Find where the given text appears and provide that cell's center as [X, Y] coordinate. 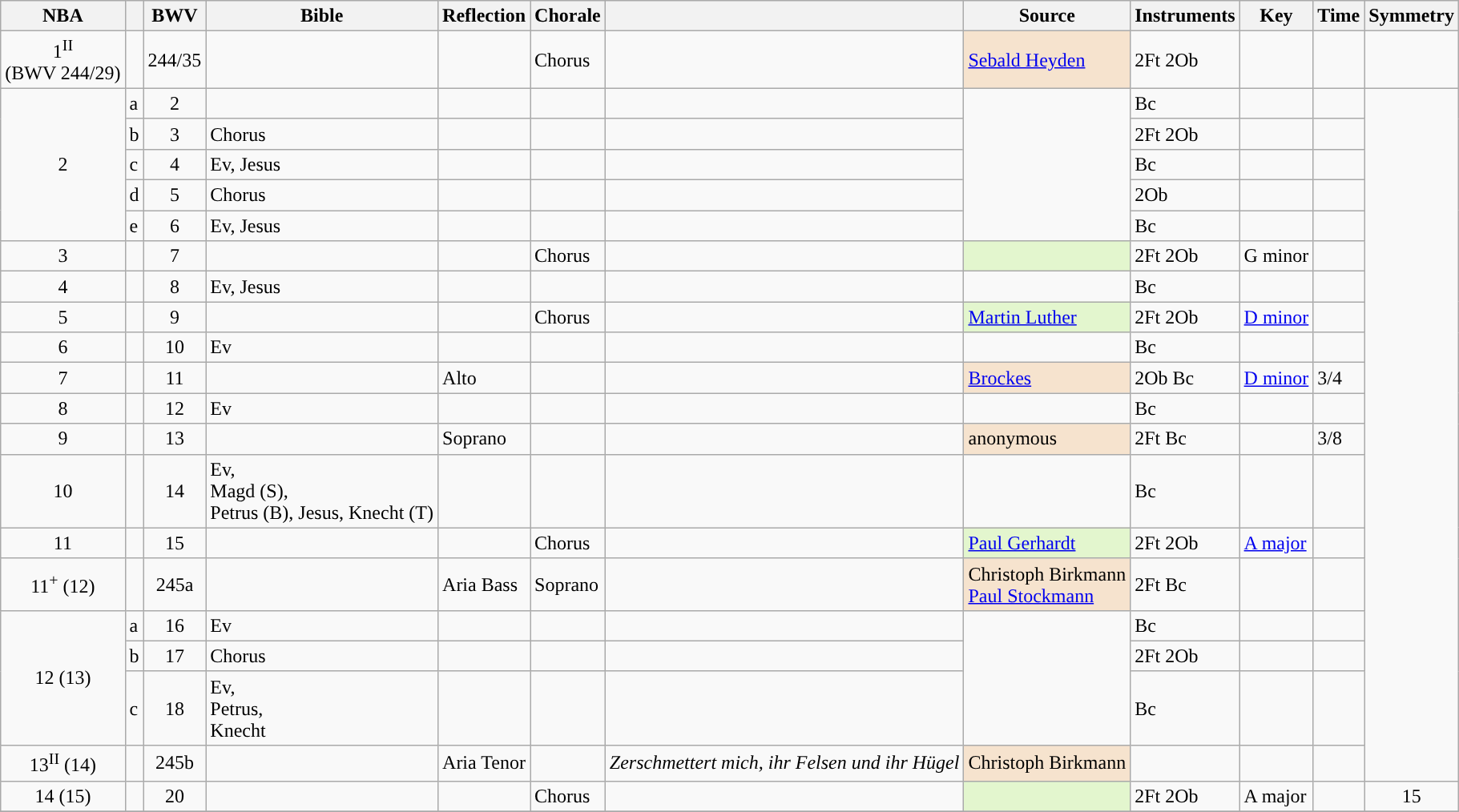
Martin Luther [1047, 317]
11+ (12) [62, 585]
Alto [484, 378]
1II (BWV 244/29) [62, 60]
Symmetry [1412, 16]
18 [175, 708]
14 [175, 491]
13 [175, 439]
d [135, 195]
244/35 [175, 60]
Christoph Birkmann [1047, 762]
20 [175, 796]
BWV [175, 16]
3/8 [1339, 439]
NBA [62, 16]
Zerschmettert mich, ihr Felsen und ihr Hügel [784, 762]
Ev, Petrus, Knecht [322, 708]
16 [175, 625]
anonymous [1047, 439]
12 (13) [62, 677]
2Ob [1185, 195]
Source [1047, 16]
245a [175, 585]
14 (15) [62, 796]
Instruments [1185, 16]
17 [175, 656]
3/4 [1339, 378]
Aria Bass [484, 585]
Sebald Heyden [1047, 60]
Key [1276, 16]
2Ob Bc [1185, 378]
12 [175, 408]
245b [175, 762]
Aria Tenor [484, 762]
Reflection [484, 16]
13II (14) [62, 762]
Brockes [1047, 378]
e [135, 226]
Ev, Magd (S), Petrus (B), Jesus, Knecht (T) [322, 491]
Chorale [568, 16]
Bible [322, 16]
Paul Gerhardt [1047, 543]
Time [1339, 16]
Christoph BirkmannPaul Stockmann [1047, 585]
G minor [1276, 256]
